Detect which cell encompasses the target text, then output its (X, Y) center coordinate. 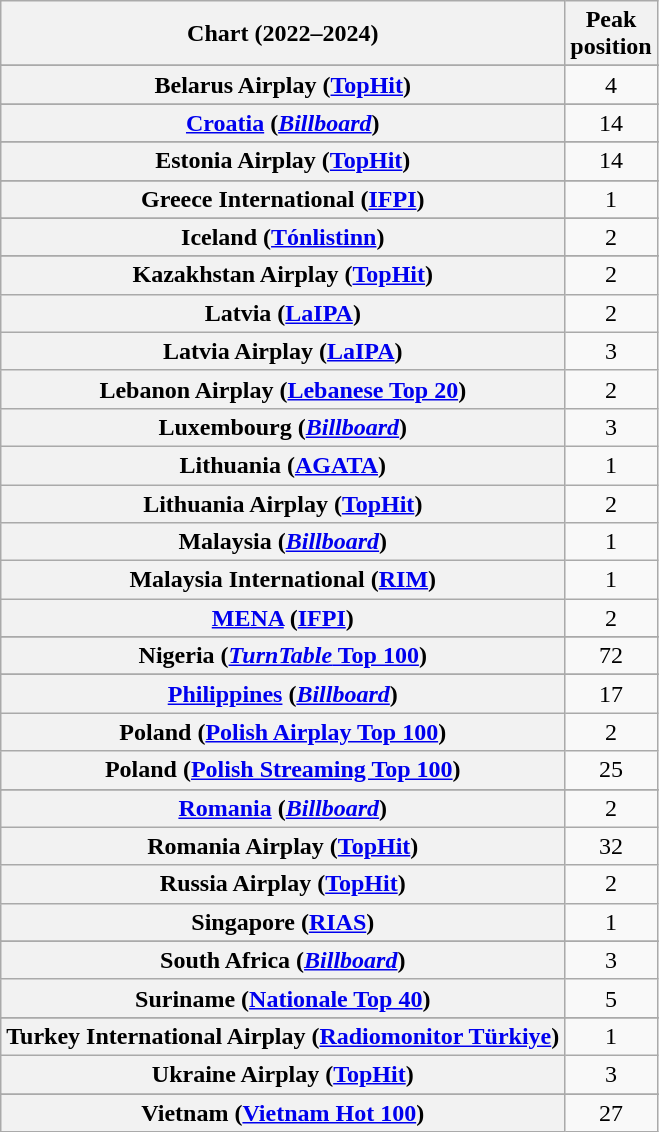
Malaysia (Billboard) (283, 542)
Lithuania Airplay (TopHit) (283, 503)
Nigeria (TurnTable Top 100) (283, 656)
Philippines (Billboard) (283, 694)
4 (611, 85)
72 (611, 656)
Latvia Airplay (LaIPA) (283, 351)
Greece International (IFPI) (283, 199)
Lithuania (AGATA) (283, 465)
Turkey International Airplay (Radiomonitor Türkiye) (283, 1036)
South Africa (Billboard) (283, 960)
Chart (2022–2024) (283, 34)
Romania (Billboard) (283, 808)
Malaysia International (RIM) (283, 580)
17 (611, 694)
27 (611, 1113)
Poland (Polish Airplay Top 100) (283, 732)
Estonia Airplay (TopHit) (283, 161)
Peakposition (611, 34)
Croatia (Billboard) (283, 123)
MENA (IFPI) (283, 618)
25 (611, 770)
5 (611, 998)
Suriname (Nationale Top 40) (283, 998)
Vietnam (Vietnam Hot 100) (283, 1113)
Russia Airplay (TopHit) (283, 884)
Lebanon Airplay (Lebanese Top 20) (283, 389)
Poland (Polish Streaming Top 100) (283, 770)
Luxembourg (Billboard) (283, 427)
Belarus Airplay (TopHit) (283, 85)
Iceland (Tónlistinn) (283, 237)
Kazakhstan Airplay (TopHit) (283, 275)
Latvia (LaIPA) (283, 313)
32 (611, 846)
Romania Airplay (TopHit) (283, 846)
Ukraine Airplay (TopHit) (283, 1074)
Singapore (RIAS) (283, 922)
